Locate the cell with the specified text and output its [x, y] center coordinate. 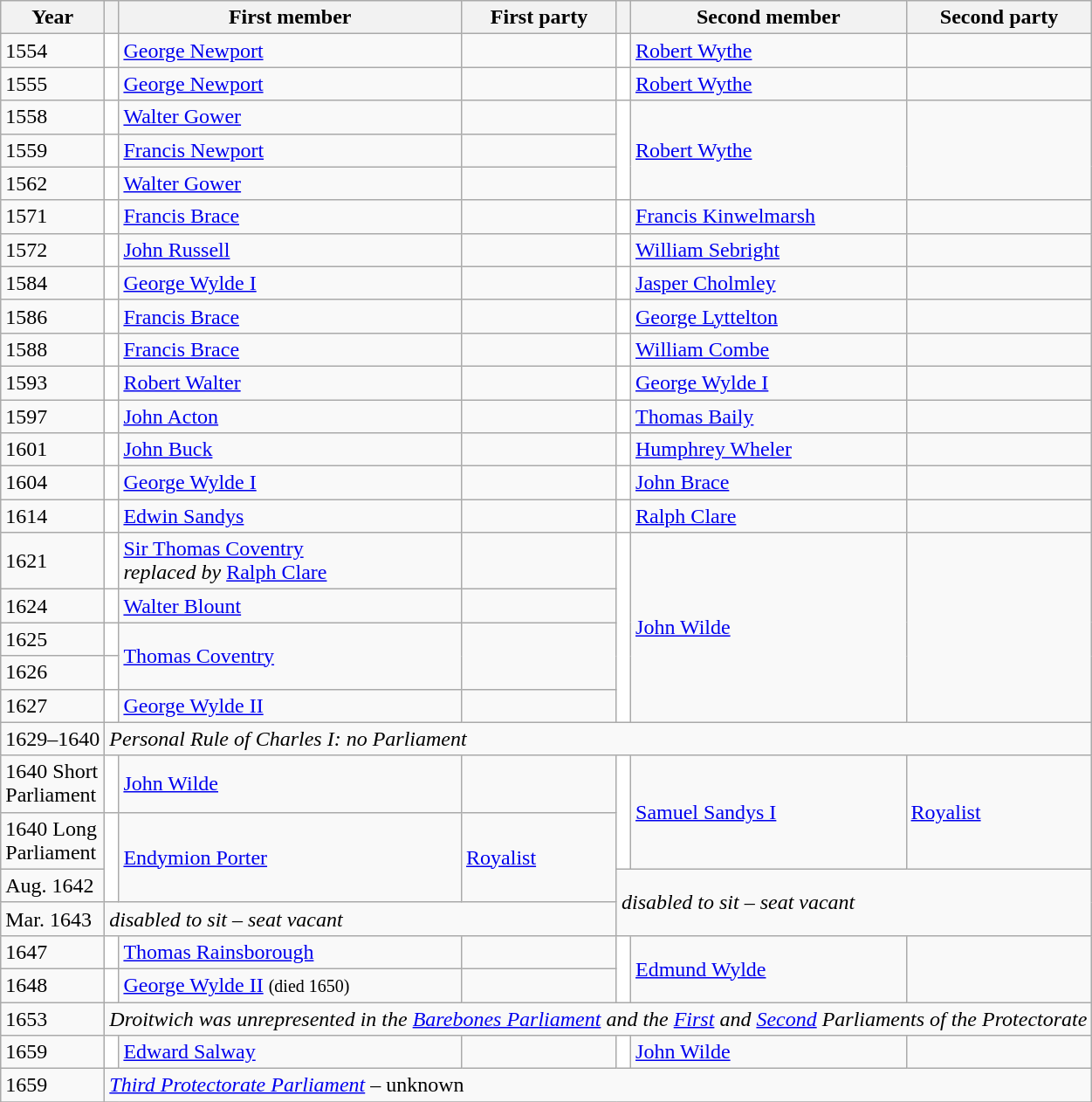
1554 [52, 51]
1555 [52, 84]
1604 [52, 483]
Third Protectorate Parliament – unknown [599, 1085]
Endymion Porter [290, 857]
Robert Walter [290, 382]
1627 [52, 706]
John Russell [290, 250]
1584 [52, 283]
1588 [52, 349]
Thomas Rainsborough [290, 952]
First party [539, 17]
Sir Thomas Coventryreplaced by Ralph Clare [290, 561]
George Wylde II (died 1650) [290, 985]
John Acton [290, 417]
Year [52, 17]
Francis Newport [290, 150]
First member [290, 17]
John Brace [769, 483]
1640 Short Parliament [52, 784]
1559 [52, 150]
Thomas Coventry [290, 656]
1640 Long Parliament [52, 840]
1562 [52, 183]
Droitwich was unrepresented in the Barebones Parliament and the First and Second Parliaments of the Protectorate [599, 1019]
Jasper Cholmley [769, 283]
1647 [52, 952]
1558 [52, 117]
Second member [769, 17]
Personal Rule of Charles I: no Parliament [599, 739]
Walter Blount [290, 606]
1625 [52, 639]
1648 [52, 985]
1572 [52, 250]
William Sebright [769, 250]
Mar. 1643 [52, 919]
Thomas Baily [769, 417]
1597 [52, 417]
1624 [52, 606]
Edmund Wylde [769, 968]
Edward Salway [290, 1052]
John Buck [290, 450]
George Wylde II [290, 706]
George Lyttelton [769, 316]
1614 [52, 516]
1626 [52, 672]
Humphrey Wheler [769, 450]
Second party [999, 17]
1653 [52, 1019]
Ralph Clare [769, 516]
1571 [52, 217]
Aug. 1642 [52, 885]
1601 [52, 450]
William Combe [769, 349]
Samuel Sandys I [769, 812]
1621 [52, 561]
Edwin Sandys [290, 516]
Francis Kinwelmarsh [769, 217]
1629–1640 [52, 739]
1593 [52, 382]
1586 [52, 316]
